Output the (x, y) coordinate of the center of the cell containing the given text.  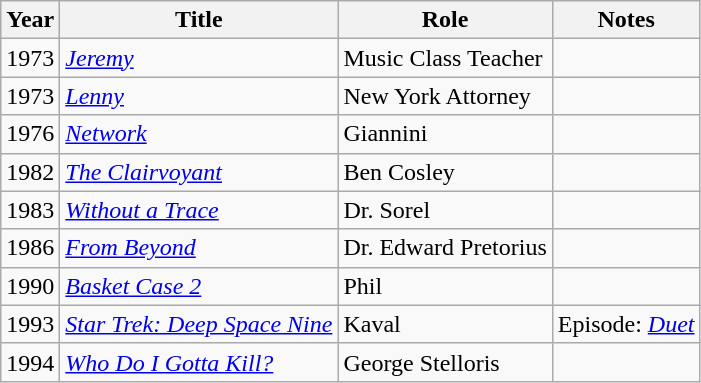
Kaval (445, 324)
1994 (30, 362)
Episode: Duet (626, 324)
Without a Trace (199, 210)
1990 (30, 286)
New York Attorney (445, 96)
Phil (445, 286)
1982 (30, 172)
Year (30, 20)
Basket Case 2 (199, 286)
1976 (30, 134)
Dr. Sorel (445, 210)
Role (445, 20)
Notes (626, 20)
Dr. Edward Pretorius (445, 248)
1993 (30, 324)
Jeremy (199, 58)
Giannini (445, 134)
1986 (30, 248)
Ben Cosley (445, 172)
Network (199, 134)
Lenny (199, 96)
George Stelloris (445, 362)
From Beyond (199, 248)
1983 (30, 210)
Music Class Teacher (445, 58)
Star Trek: Deep Space Nine (199, 324)
Who Do I Gotta Kill? (199, 362)
Title (199, 20)
The Clairvoyant (199, 172)
